Extract the (X, Y) coordinate from the center of the cell holding the provided text.  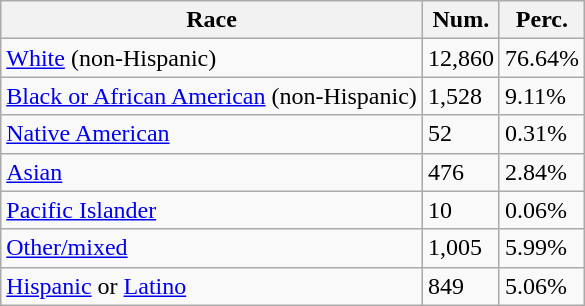
12,860 (460, 58)
1,005 (460, 248)
10 (460, 210)
5.99% (542, 248)
9.11% (542, 96)
Hispanic or Latino (212, 286)
76.64% (542, 58)
476 (460, 172)
5.06% (542, 286)
Pacific Islander (212, 210)
White (non-Hispanic) (212, 58)
52 (460, 134)
Native American (212, 134)
Asian (212, 172)
2.84% (542, 172)
Race (212, 20)
Other/mixed (212, 248)
849 (460, 286)
Perc. (542, 20)
0.06% (542, 210)
Black or African American (non-Hispanic) (212, 96)
Num. (460, 20)
1,528 (460, 96)
0.31% (542, 134)
